Provide the (X, Y) coordinate of the cell's center where the given text is located.  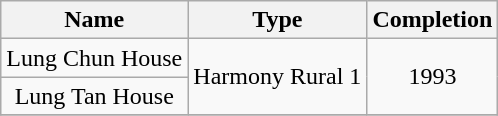
Lung Tan House (94, 96)
Lung Chun House (94, 58)
Completion (432, 20)
1993 (432, 77)
Harmony Rural 1 (278, 77)
Type (278, 20)
Name (94, 20)
